Determine the [x, y] coordinate at the center of the cell enclosing the given text.  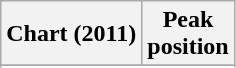
Peakposition [188, 34]
Chart (2011) [72, 34]
